Return the (x, y) coordinate for the center point of the cell that contains the specified text.  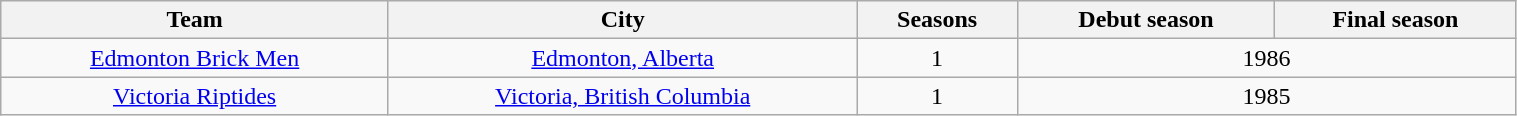
Edmonton Brick Men (195, 58)
Victoria Riptides (195, 96)
1985 (1266, 96)
Team (195, 20)
Debut season (1146, 20)
Seasons (937, 20)
City (622, 20)
Victoria, British Columbia (622, 96)
Edmonton, Alberta (622, 58)
Final season (1396, 20)
1986 (1266, 58)
